Extract the (x, y) coordinate from the center of the cell holding the provided text.  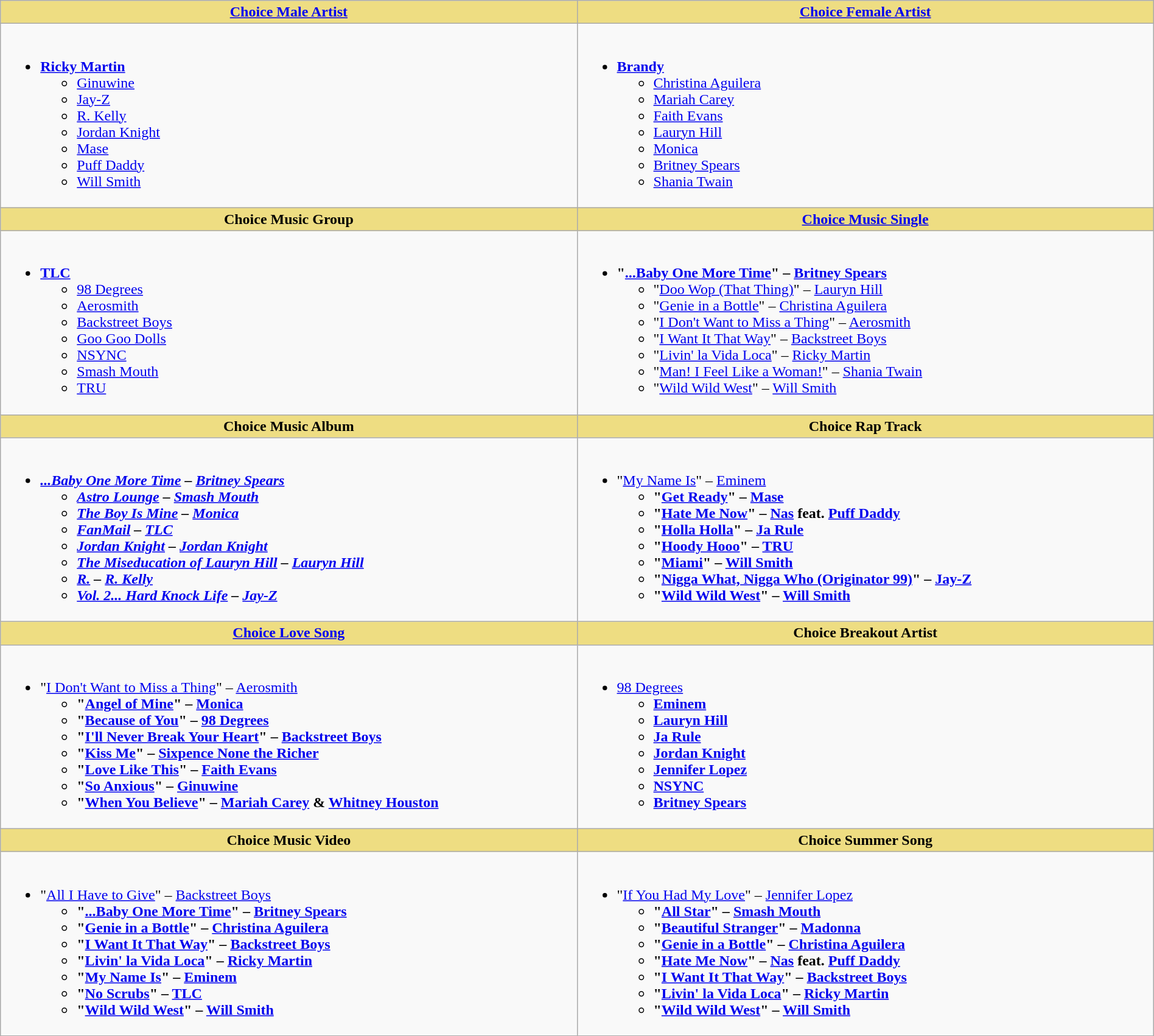
Choice Summer Song (865, 840)
Choice Music Group (288, 219)
Choice Music Single (865, 219)
Choice Female Artist (865, 12)
Choice Rap Track (865, 426)
Choice Love Song (288, 633)
Choice Music Video (288, 840)
TLC98 DegreesAerosmithBackstreet BoysGoo Goo DollsNSYNCSmash MouthTRU (288, 323)
Ricky MartinGinuwineJay-ZR. KellyJordan KnightMasePuff DaddyWill Smith (288, 116)
98 DegreesEminemLauryn HillJa RuleJordan KnightJennifer LopezNSYNCBritney Spears (865, 737)
BrandyChristina AguileraMariah CareyFaith EvansLauryn HillMonicaBritney SpearsShania Twain (865, 116)
Choice Male Artist (288, 12)
Choice Breakout Artist (865, 633)
Choice Music Album (288, 426)
